Scan for the cell matching the given text and deliver its [X, Y] coordinate at center. 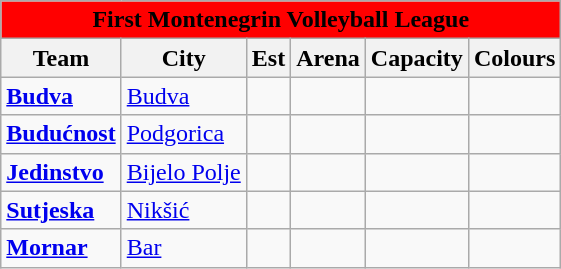
Capacity [416, 58]
Sutjeska [61, 210]
Nikšić [184, 210]
Mornar [61, 248]
City [184, 58]
Bijelo Polje [184, 172]
Podgorica [184, 134]
Jedinstvo [61, 172]
First Montenegrin Volleyball League [281, 20]
Budućnost [61, 134]
Colours [514, 58]
Bar [184, 248]
Team [61, 58]
Est [268, 58]
Arena [328, 58]
